Locate the cell with the specified text and output its (x, y) center coordinate. 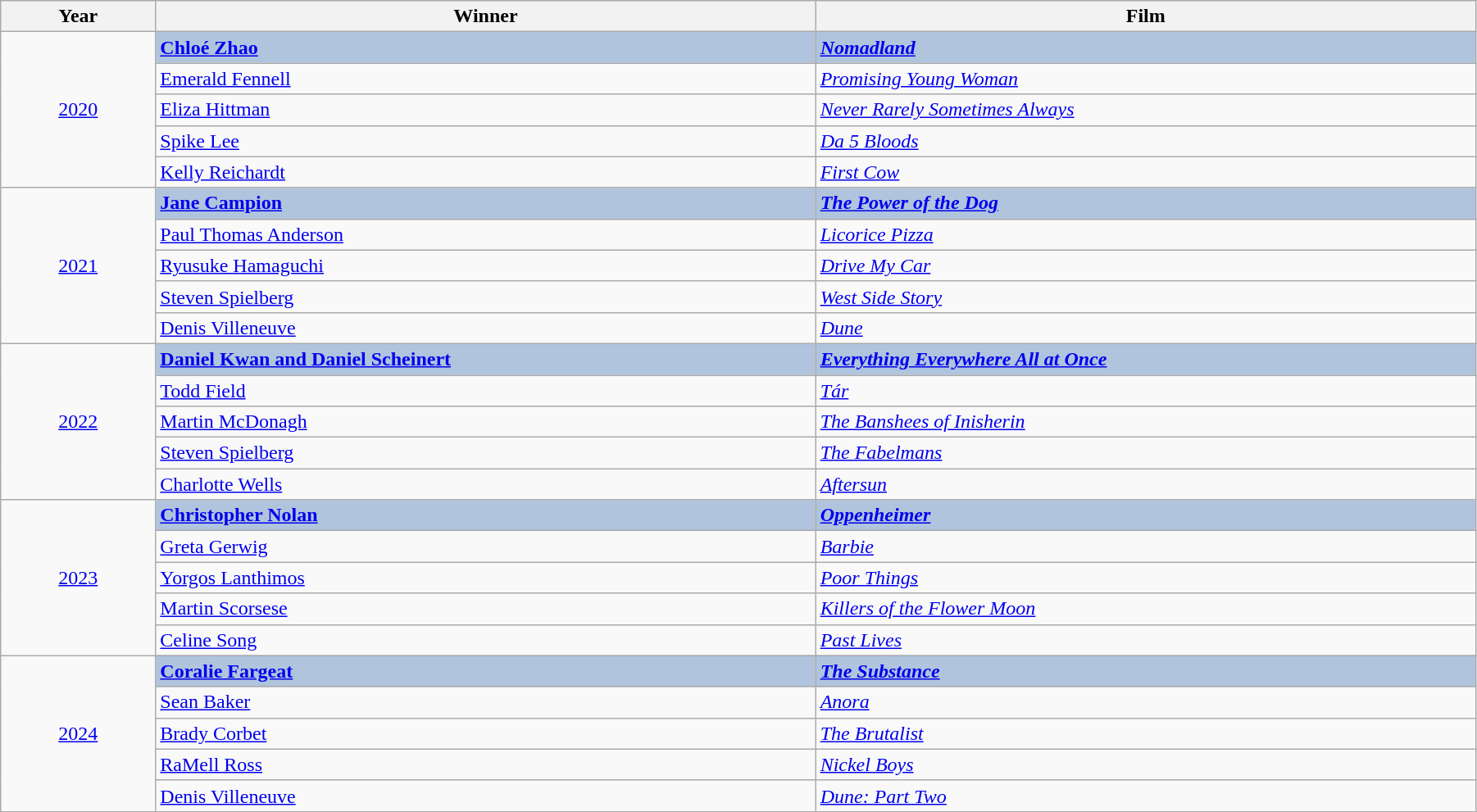
Martin Scorsese (485, 609)
Celine Song (485, 640)
Nickel Boys (1146, 764)
The Power of the Dog (1146, 203)
Kelly Reichardt (485, 172)
The Substance (1146, 671)
Spike Lee (485, 141)
Sean Baker (485, 702)
Chloé Zhao (485, 48)
Tár (1146, 391)
Licorice Pizza (1146, 234)
The Fabelmans (1146, 453)
Oppenheimer (1146, 515)
Paul Thomas Anderson (485, 234)
2020 (79, 110)
2022 (79, 421)
First Cow (1146, 172)
Charlotte Wells (485, 484)
Coralie Fargeat (485, 671)
Everything Everywhere All at Once (1146, 359)
Christopher Nolan (485, 515)
Barbie (1146, 547)
West Side Story (1146, 297)
Dune (1146, 328)
2024 (79, 733)
Past Lives (1146, 640)
Dune: Part Two (1146, 796)
Jane Campion (485, 203)
Emerald Fennell (485, 79)
Killers of the Flower Moon (1146, 609)
Drive My Car (1146, 265)
Todd Field (485, 391)
Eliza Hittman (485, 110)
The Banshees of Inisherin (1146, 422)
Greta Gerwig (485, 547)
Promising Young Woman (1146, 79)
Da 5 Bloods (1146, 141)
Never Rarely Sometimes Always (1146, 110)
Film (1146, 16)
Ryusuke Hamaguchi (485, 265)
Winner (485, 16)
Poor Things (1146, 578)
2023 (79, 578)
Nomadland (1146, 48)
Martin McDonagh (485, 422)
Daniel Kwan and Daniel Scheinert (485, 359)
Aftersun (1146, 484)
Year (79, 16)
The Brutalist (1146, 733)
2021 (79, 265)
Yorgos Lanthimos (485, 578)
RaMell Ross (485, 764)
Brady Corbet (485, 733)
Anora (1146, 702)
